Detect which cell encompasses the target text, then output its (x, y) center coordinate. 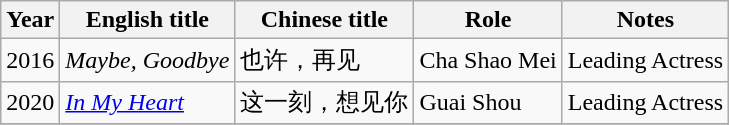
English title (148, 20)
In My Heart (148, 102)
Cha Shao Mei (488, 60)
2020 (30, 102)
Role (488, 20)
Notes (645, 20)
也许，再见 (324, 60)
Maybe, Goodbye (148, 60)
这⼀刻，想见你 (324, 102)
Year (30, 20)
Chinese title (324, 20)
2016 (30, 60)
Guai Shou (488, 102)
